For the text-containing cell, return its midpoint in [x, y] coordinate format. 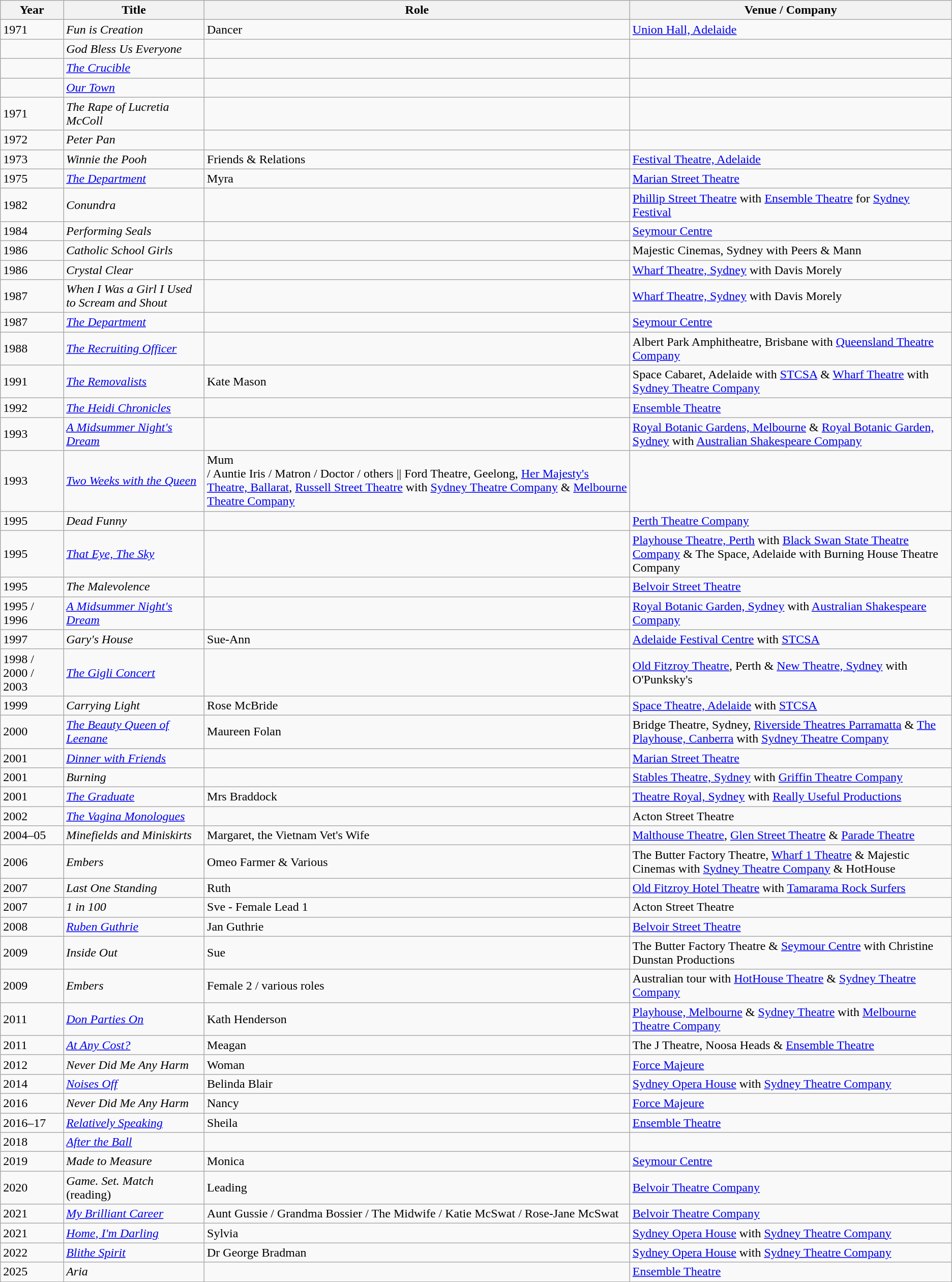
2014 [32, 1084]
Minefields and Miniskirts [134, 836]
Jan Guthrie [417, 927]
Old Fitzroy Hotel Theatre with Tamarama Rock Surfers [790, 888]
1997 [32, 639]
Omeo Farmer & Various [417, 861]
That Eye, The Sky [134, 554]
Sue [417, 953]
The J Theatre, Noosa Heads & Ensemble Theatre [790, 1045]
Space Theatre, Adelaide with STCSA [790, 705]
Year [32, 10]
2016–17 [32, 1122]
Dancer [417, 29]
1991 [32, 381]
Aunt Gussie / Grandma Bossier / The Midwife / Katie McSwat / Rose-Jane McSwat [417, 1214]
Royal Botanic Gardens, Melbourne & Royal Botanic Garden, Sydney with Australian Shakespeare Company [790, 434]
Conundra [134, 204]
Kate Mason [417, 381]
Belinda Blair [417, 1084]
2012 [32, 1064]
Perth Theatre Company [790, 521]
2016 [32, 1103]
Title [134, 10]
The Rape of Lucretia McColl [134, 114]
Sheila [417, 1122]
Noises Off [134, 1084]
2008 [32, 927]
Playhouse, Melbourne & Sydney Theatre with Melbourne Theatre Company [790, 1019]
Fun is Creation [134, 29]
Last One Standing [134, 888]
Role [417, 10]
Kath Henderson [417, 1019]
Game. Set. Match (reading) [134, 1188]
2000 [32, 731]
Royal Botanic Garden, Sydney with Australian Shakespeare Company [790, 613]
Home, I'm Darling [134, 1233]
Woman [417, 1064]
Dead Funny [134, 521]
1 in 100 [134, 907]
Carrying Light [134, 705]
Our Town [134, 87]
Theatre Royal, Sydney with Really Useful Productions [790, 797]
1995 / 1996 [32, 613]
Sve - Female Lead 1 [417, 907]
The Beauty Queen of Leenane [134, 731]
Maureen Folan [417, 731]
At Any Cost? [134, 1045]
Albert Park Amphitheatre, Brisbane with Queensland Theatre Company [790, 349]
The Gigli Concert [134, 672]
Margaret, the Vietnam Vet's Wife [417, 836]
2002 [32, 816]
The Removalists [134, 381]
Venue / Company [790, 10]
Space Cabaret, Adelaide with STCSA & Wharf Theatre with Sydney Theatre Company [790, 381]
Stables Theatre, Sydney with Griffin Theatre Company [790, 778]
Performing Seals [134, 231]
2004–05 [32, 836]
1999 [32, 705]
1988 [32, 349]
Gary's House [134, 639]
Aria [134, 1272]
Mrs Braddock [417, 797]
Female 2 / various roles [417, 986]
2020 [32, 1188]
The Graduate [134, 797]
Catholic School Girls [134, 250]
Relatively Speaking [134, 1122]
Meagan [417, 1045]
Union Hall, Adelaide [790, 29]
1984 [32, 231]
Dinner with Friends [134, 758]
After the Ball [134, 1142]
Myra [417, 178]
2025 [32, 1272]
Winnie the Pooh [134, 159]
The Heidi Chronicles [134, 408]
Australian tour with HotHouse Theatre & Sydney Theatre Company [790, 986]
Ruben Guthrie [134, 927]
Crystal Clear [134, 270]
The Vagina Monologues [134, 816]
1973 [32, 159]
Ruth [417, 888]
Made to Measure [134, 1161]
When I Was a Girl I Used to Scream and Shout [134, 296]
The Butter Factory Theatre & Seymour Centre with Christine Dunstan Productions [790, 953]
Rose McBride [417, 705]
Peter Pan [134, 140]
Inside Out [134, 953]
2006 [32, 861]
Sylvia [417, 1233]
Majestic Cinemas, Sydney with Peers & Mann [790, 250]
The Recruiting Officer [134, 349]
Dr George Bradman [417, 1253]
2018 [32, 1142]
Don Parties On [134, 1019]
Leading [417, 1188]
Sue-Ann [417, 639]
Burning [134, 778]
Nancy [417, 1103]
2019 [32, 1161]
Monica [417, 1161]
Malthouse Theatre, Glen Street Theatre & Parade Theatre [790, 836]
Adelaide Festival Centre with STCSA [790, 639]
Bridge Theatre, Sydney, Riverside Theatres Parramatta & The Playhouse, Canberra with Sydney Theatre Company [790, 731]
1998 / 2000 / 2003 [32, 672]
Old Fitzroy Theatre, Perth & New Theatre, Sydney with O'Punksky's [790, 672]
Phillip Street Theatre with Ensemble Theatre for Sydney Festival [790, 204]
Festival Theatre, Adelaide [790, 159]
1972 [32, 140]
Two Weeks with the Queen [134, 481]
The Butter Factory Theatre, Wharf 1 Theatre & Majestic Cinemas with Sydney Theatre Company & HotHouse [790, 861]
2022 [32, 1253]
Playhouse Theatre, Perth with Black Swan State Theatre Company & The Space, Adelaide with Burning House Theatre Company [790, 554]
1982 [32, 204]
Blithe Spirit [134, 1253]
1992 [32, 408]
The Crucible [134, 68]
My Brilliant Career [134, 1214]
The Malevolence [134, 587]
1975 [32, 178]
God Bless Us Everyone [134, 49]
Friends & Relations [417, 159]
